Detect which cell encompasses the target text, then output its [X, Y] center coordinate. 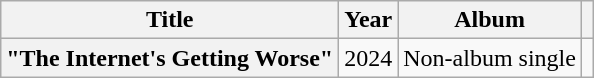
"The Internet's Getting Worse" [170, 58]
Album [490, 20]
2024 [368, 58]
Title [170, 20]
Year [368, 20]
Non-album single [490, 58]
